Identify which cell holds the provided text, then report its [x, y] central coordinate. 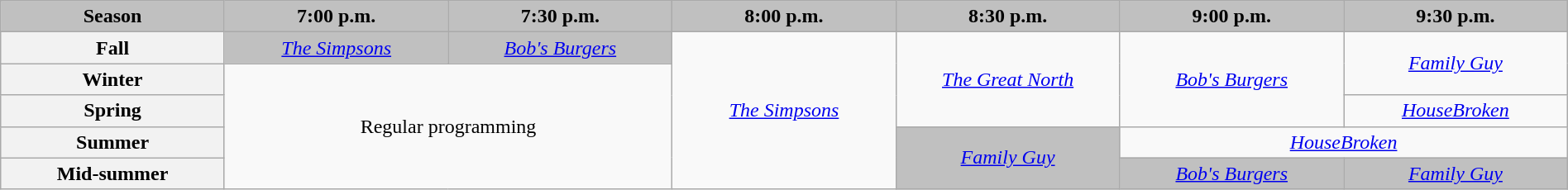
Winter [112, 79]
Season [112, 17]
Regular programming [448, 126]
Spring [112, 111]
7:30 p.m. [561, 17]
The Great North [1007, 79]
9:30 p.m. [1456, 17]
Mid-summer [112, 173]
Fall [112, 48]
Summer [112, 142]
7:00 p.m. [336, 17]
8:30 p.m. [1007, 17]
9:00 p.m. [1232, 17]
8:00 p.m. [784, 17]
